Find where the given text appears and provide that cell's center as (X, Y) coordinate. 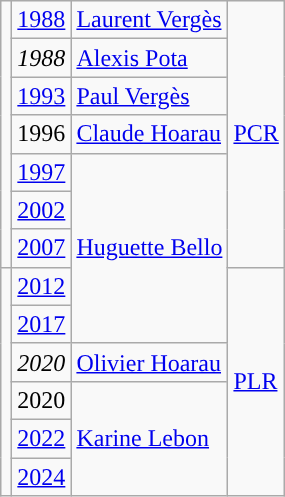
Olivier Hoarau (150, 362)
2022 (42, 438)
1993 (42, 96)
Claude Hoarau (150, 134)
2017 (42, 324)
Laurent Vergès (150, 20)
Karine Lebon (150, 438)
2007 (42, 248)
Paul Vergès (150, 96)
PLR (256, 381)
PCR (256, 134)
2024 (42, 477)
1996 (42, 134)
Huguette Bello (150, 248)
1997 (42, 172)
Alexis Pota (150, 58)
2002 (42, 210)
2012 (42, 286)
